Output the (x, y) coordinate of the center of the cell containing the given text.  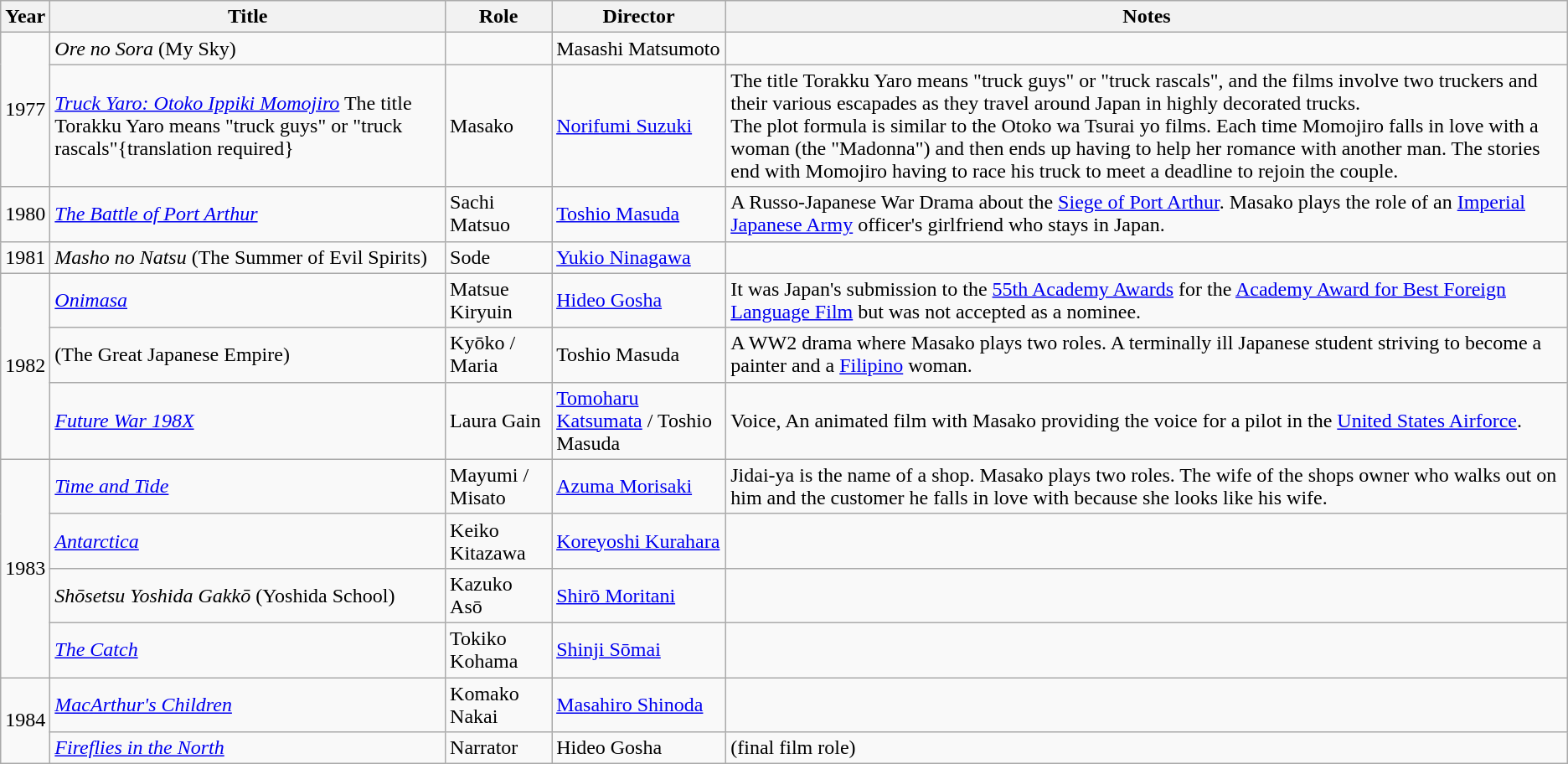
Tomoharu Katsumata / Toshio Masuda (639, 421)
Azuma Morisaki (639, 486)
Matsue Kiryuin (499, 300)
Antarctica (248, 541)
Tokiko Kohama (499, 650)
Yukio Ninagawa (639, 257)
Kazuko Asō (499, 595)
Shinji Sōmai (639, 650)
Koreyoshi Kurahara (639, 541)
1981 (25, 257)
Notes (1148, 17)
It was Japan's submission to the 55th Academy Awards for the Academy Award for Best Foreign Language Film but was not accepted as a nominee. (1148, 300)
Narrator (499, 748)
A WW2 drama where Masako plays two roles. A terminally ill Japanese student striving to become a painter and a Filipino woman. (1148, 355)
Sachi Matsuo (499, 214)
Year (25, 17)
Future War 198X (248, 421)
Ore no Sora (My Sky) (248, 49)
1984 (25, 720)
Masahiro Shinoda (639, 704)
Keiko Kitazawa (499, 541)
Mayumi / Misato (499, 486)
Kyōko / Maria (499, 355)
Komako Nakai (499, 704)
Role (499, 17)
1980 (25, 214)
1982 (25, 366)
Laura Gain (499, 421)
Masho no Natsu (The Summer of Evil Spirits) (248, 257)
Shirō Moritani (639, 595)
Fireflies in the North (248, 748)
Shōsetsu Yoshida Gakkō (Yoshida School) (248, 595)
Time and Tide (248, 486)
Truck Yaro: Otoko Ippiki Momojiro The title Torakku Yaro means "truck guys" or "truck rascals"{translation required} (248, 126)
Sode (499, 257)
(final film role) (1148, 748)
Masashi Matsumoto (639, 49)
(The Great Japanese Empire) (248, 355)
Norifumi Suzuki (639, 126)
Director (639, 17)
Title (248, 17)
Masako (499, 126)
1983 (25, 568)
The Battle of Port Arthur (248, 214)
Onimasa (248, 300)
MacArthur's Children (248, 704)
Voice, An animated film with Masako providing the voice for a pilot in the United States Airforce. (1148, 421)
1977 (25, 110)
The Catch (248, 650)
